Provide the [x, y] coordinate of the cell's center where the given text is located.  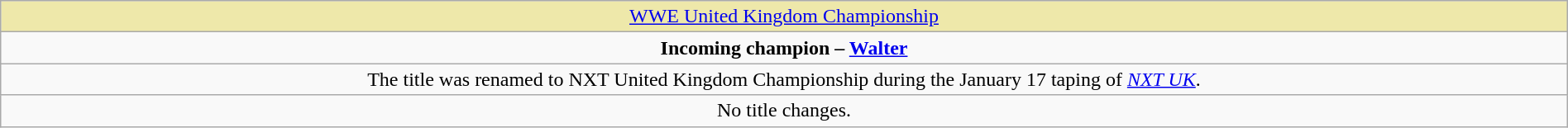
No title changes. [784, 111]
WWE United Kingdom Championship [784, 17]
The title was renamed to NXT United Kingdom Championship during the January 17 taping of NXT UK. [784, 79]
Incoming champion – Walter [784, 48]
